Find where the given text appears and provide that cell's center as (X, Y) coordinate. 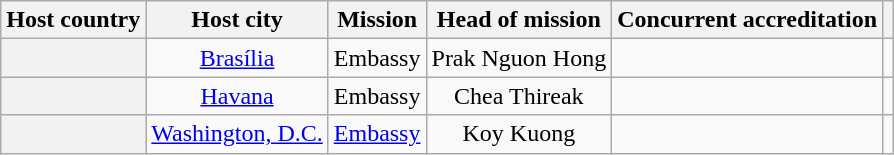
Prak Nguon Hong (519, 58)
Koy Kuong (519, 134)
Mission (377, 20)
Concurrent accreditation (748, 20)
Host city (237, 20)
Chea Thireak (519, 96)
Havana (237, 96)
Head of mission (519, 20)
Washington, D.C. (237, 134)
Brasília (237, 58)
Host country (74, 20)
